Return the [X, Y] coordinate for the center point of the cell that contains the specified text.  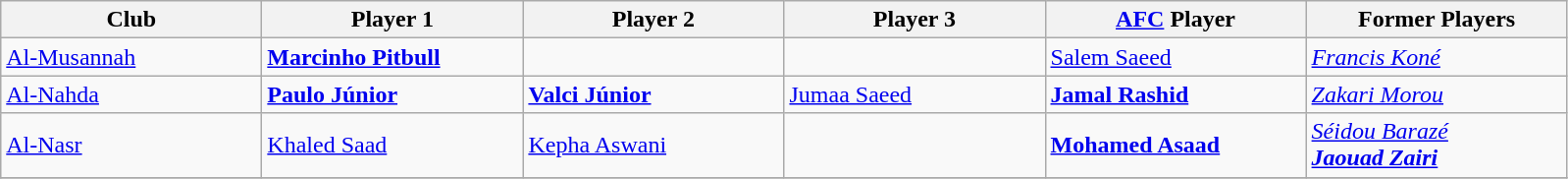
Player 2 [653, 20]
Club [131, 20]
Paulo Júnior [392, 94]
Al-Nahda [131, 94]
Kepha Aswani [653, 146]
Zakari Morou [1437, 94]
Salem Saeed [1176, 57]
Former Players [1437, 20]
AFC Player [1176, 20]
Al-Musannah [131, 57]
Player 1 [392, 20]
Jumaa Saeed [915, 94]
Khaled Saad [392, 146]
Player 3 [915, 20]
Jamal Rashid [1176, 94]
Valci Júnior [653, 94]
Séidou Barazé Jaouad Zairi [1437, 146]
Marcinho Pitbull [392, 57]
Francis Koné [1437, 57]
Mohamed Asaad [1176, 146]
Al-Nasr [131, 146]
